Search for the cell housing the specified text and yield its [x, y] center coordinate. 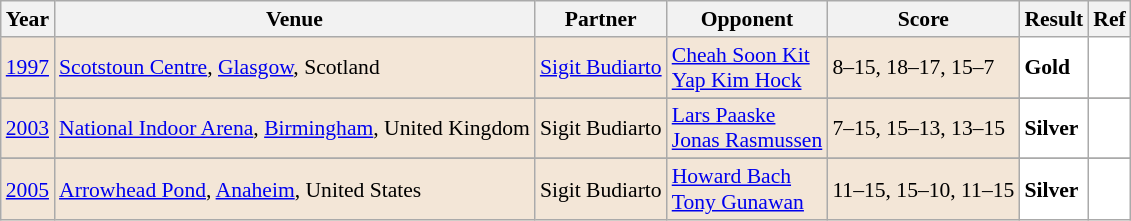
2005 [28, 190]
11–15, 15–10, 11–15 [923, 190]
1997 [28, 68]
Ref [1109, 19]
Venue [294, 19]
Howard Bach Tony Gunawan [748, 190]
Arrowhead Pond, Anaheim, United States [294, 190]
8–15, 18–17, 15–7 [923, 68]
Score [923, 19]
Result [1054, 19]
Partner [601, 19]
Year [28, 19]
Gold [1054, 68]
7–15, 15–13, 13–15 [923, 128]
Opponent [748, 19]
2003 [28, 128]
Lars Paaske Jonas Rasmussen [748, 128]
Scotstoun Centre, Glasgow, Scotland [294, 68]
Cheah Soon Kit Yap Kim Hock [748, 68]
National Indoor Arena, Birmingham, United Kingdom [294, 128]
